Capture the cell that displays the provided text and extract its [X, Y] central coordinate. 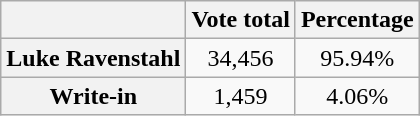
95.94% [357, 58]
4.06% [357, 96]
Luke Ravenstahl [94, 58]
1,459 [241, 96]
Write-in [94, 96]
Vote total [241, 20]
Percentage [357, 20]
34,456 [241, 58]
